Extract the (x, y) coordinate from the center of the cell holding the provided text.  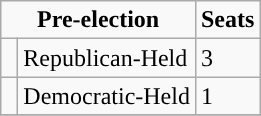
3 (227, 58)
1 (227, 96)
Pre-election (98, 20)
Seats (227, 20)
Democratic-Held (107, 96)
Republican-Held (107, 58)
